Pinpoint the cell where the given text exists, returning its (X, Y) midpoint coordinate. 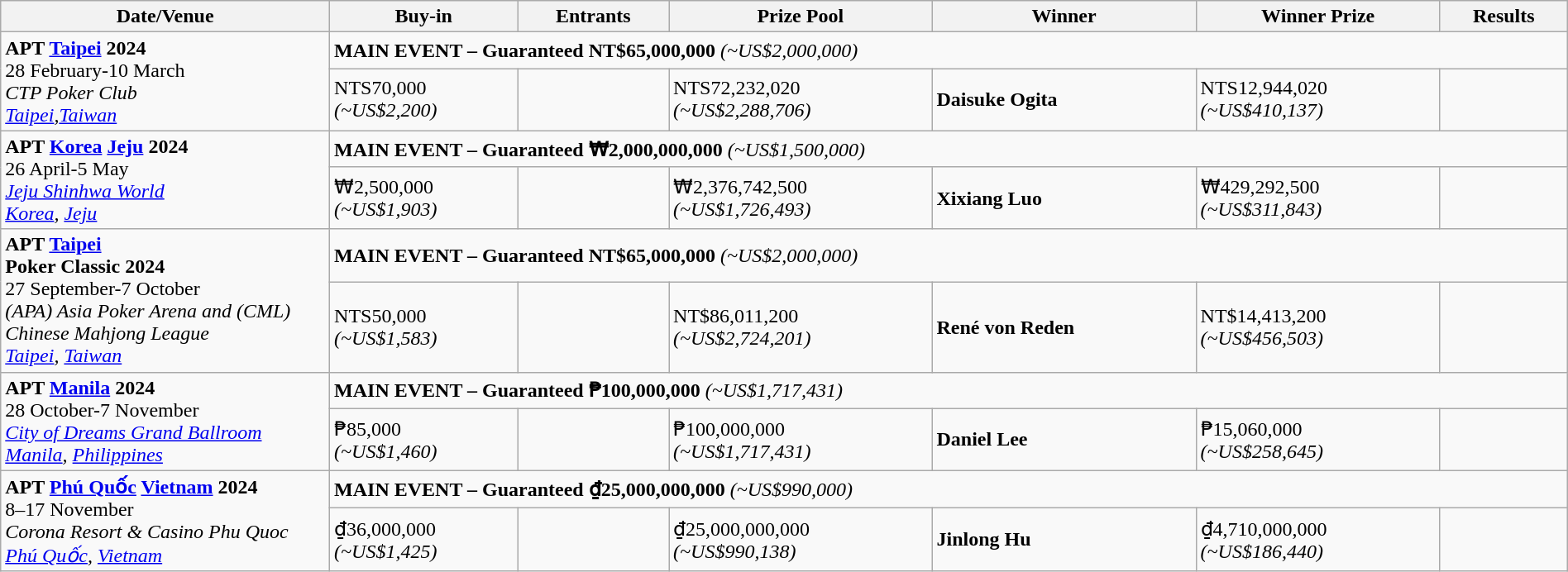
₫4,710,000,000(~US$186,440) (1318, 541)
₫25,000,000,000(~US$990,138) (801, 541)
Winner Prize (1318, 17)
APT Manila 202428 October-7 NovemberCity of Dreams Grand BallroomManila, Philippines (165, 422)
Daisuke Ogita (1064, 99)
₫36,000,000(~US$1,425) (423, 541)
APT Taipei 202428 February-10 MarchCTP Poker ClubTaipei,Taiwan (165, 81)
Winner (1064, 17)
₩429,292,500(~US$311,843) (1318, 198)
APT Taipei Poker Classic 202427 September-7 October(APA) Asia Poker Arena and (CML) Chinese Mahjong LeagueTaipei, Taiwan (165, 301)
Entrants (594, 17)
René von Reden (1064, 327)
₱15,060,000(~US$258,645) (1318, 440)
NTS70,000(~US$2,200) (423, 99)
APT Phú Quốc Vietnam 20248–17 NovemberCorona Resort & Casino Phu QuocPhú Quốc, Vietnam (165, 521)
Daniel Lee (1064, 440)
MAIN EVENT – Guaranteed ₩2,000,000,000 (~US$1,500,000) (949, 149)
NT$86,011,200(~US$2,724,201) (801, 327)
Jinlong Hu (1064, 541)
Results (1503, 17)
₩2,500,000(~US$1,903) (423, 198)
Prize Pool (801, 17)
Xixiang Luo (1064, 198)
₩2,376,742,500(~US$1,726,493) (801, 198)
Buy-in (423, 17)
NT$14,413,200(~US$456,503) (1318, 327)
Date/Venue (165, 17)
APT Korea Jeju 202426 April-5 MayJeju Shinhwa WorldKorea, Jeju (165, 180)
NTS12,944,020(~US$410,137) (1318, 99)
MAIN EVENT – Guaranteed ₱100,000,000 (~US$1,717,431) (949, 390)
NTS72,232,020(~US$2,288,706) (801, 99)
₱100,000,000(~US$1,717,431) (801, 440)
MAIN EVENT – Guaranteed ₫25,000,000,000 (~US$990,000) (949, 489)
NTS50,000(~US$1,583) (423, 327)
₱85,000(~US$1,460) (423, 440)
